Return the [x, y] coordinate for the center point of the cell that contains the specified text.  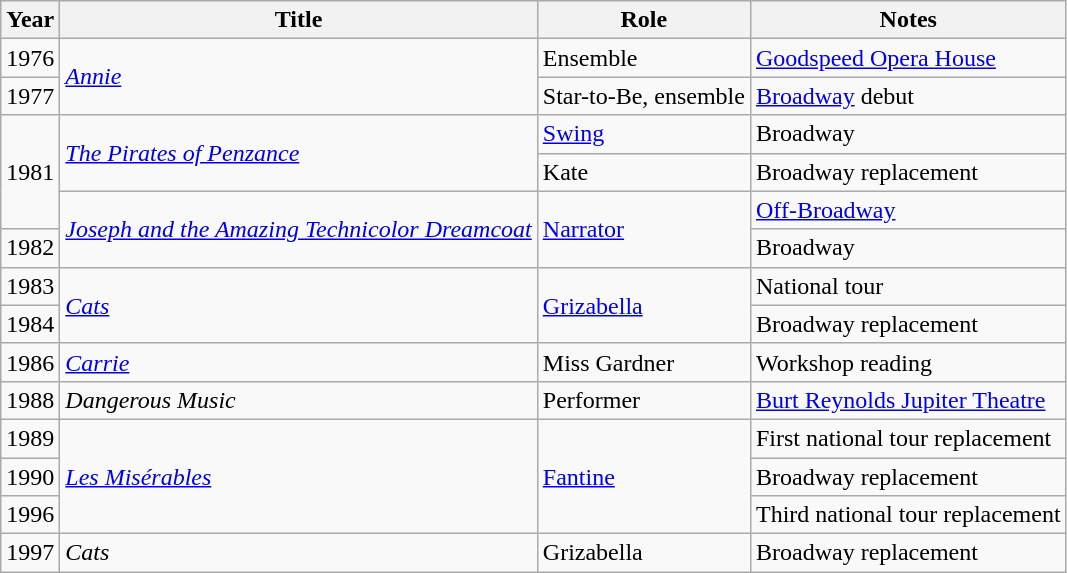
Notes [908, 20]
The Pirates of Penzance [298, 153]
Broadway debut [908, 96]
Off-Broadway [908, 210]
Dangerous Music [298, 400]
1983 [30, 286]
Performer [644, 400]
1981 [30, 172]
Star-to-Be, ensemble [644, 96]
Burt Reynolds Jupiter Theatre [908, 400]
1988 [30, 400]
1990 [30, 477]
First national tour replacement [908, 438]
Title [298, 20]
Joseph and the Amazing Technicolor Dreamcoat [298, 229]
Narrator [644, 229]
1984 [30, 324]
1989 [30, 438]
Swing [644, 134]
Miss Gardner [644, 362]
Carrie [298, 362]
Ensemble [644, 58]
1986 [30, 362]
1977 [30, 96]
Kate [644, 172]
Third national tour replacement [908, 515]
Annie [298, 77]
Role [644, 20]
Goodspeed Opera House [908, 58]
Year [30, 20]
Les Misérables [298, 476]
1996 [30, 515]
Workshop reading [908, 362]
1997 [30, 553]
1976 [30, 58]
1982 [30, 248]
National tour [908, 286]
Fantine [644, 476]
